Return [x, y] of the center of cell containing provided text 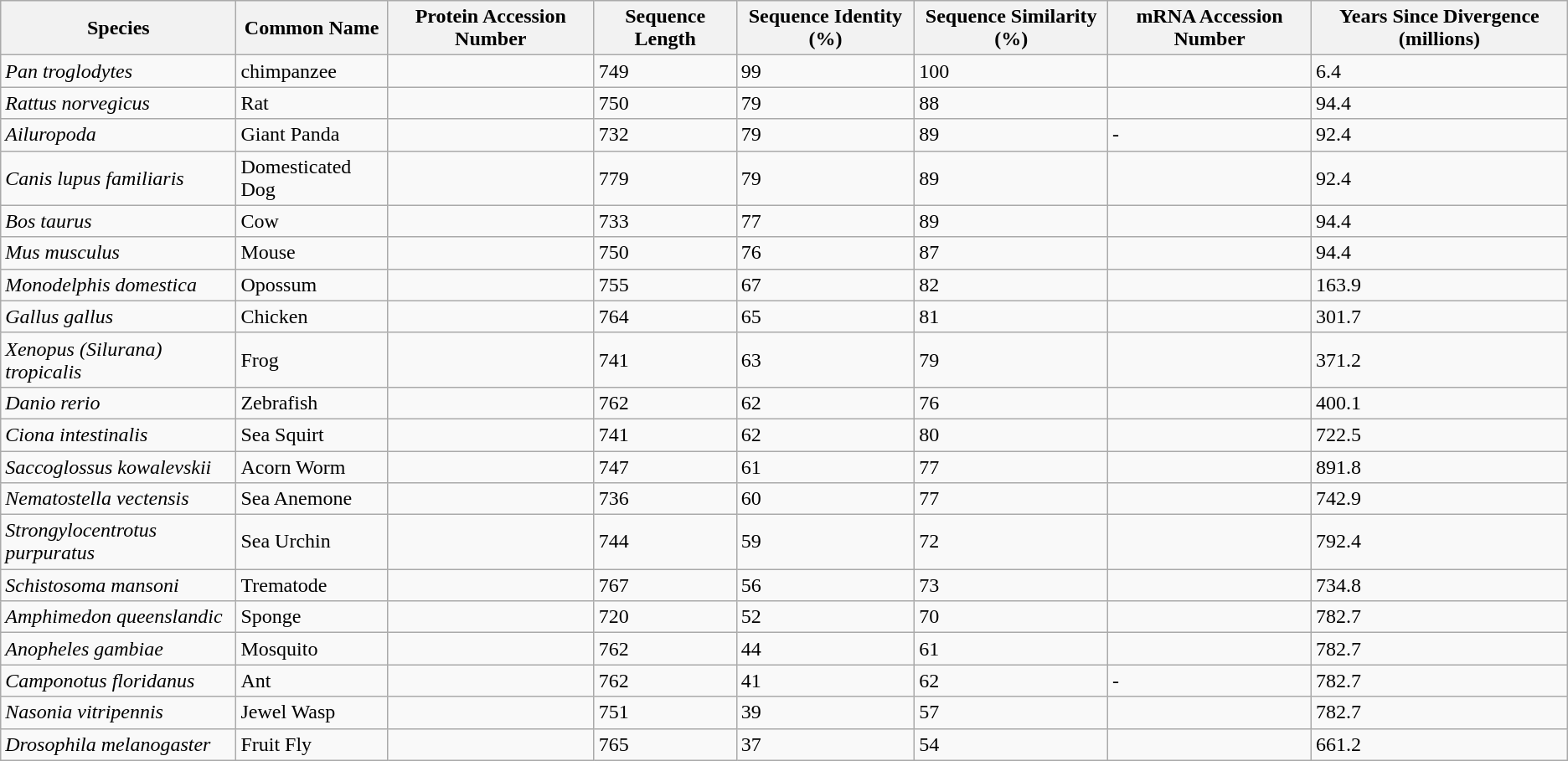
767 [665, 585]
Drosophila melanogaster [119, 744]
732 [665, 135]
Ailuropoda [119, 135]
747 [665, 466]
764 [665, 316]
Mus musculus [119, 253]
Rattus norvegicus [119, 103]
Giant Panda [312, 135]
99 [826, 71]
661.2 [1440, 744]
Ciona intestinalis [119, 434]
891.8 [1440, 466]
Frog [312, 360]
72 [1012, 542]
chimpanzee [312, 71]
Schistosoma mansoni [119, 585]
37 [826, 744]
87 [1012, 253]
371.2 [1440, 360]
Bos taurus [119, 221]
749 [665, 71]
65 [826, 316]
Common Name [312, 28]
Rat [312, 103]
88 [1012, 103]
Trematode [312, 585]
733 [665, 221]
73 [1012, 585]
Species [119, 28]
Domesticated Dog [312, 177]
792.4 [1440, 542]
Mosquito [312, 649]
82 [1012, 285]
100 [1012, 71]
Zebrafish [312, 403]
163.9 [1440, 285]
779 [665, 177]
Mouse [312, 253]
60 [826, 499]
Opossum [312, 285]
81 [1012, 316]
Cow [312, 221]
Fruit Fly [312, 744]
mRNA Accession Number [1210, 28]
301.7 [1440, 316]
720 [665, 617]
Amphimedon queenslandic [119, 617]
39 [826, 712]
744 [665, 542]
734.8 [1440, 585]
Sea Anemone [312, 499]
Protein Accession Number [491, 28]
Gallus gallus [119, 316]
Sea Squirt [312, 434]
751 [665, 712]
Nasonia vitripennis [119, 712]
Camponotus floridanus [119, 681]
Jewel Wasp [312, 712]
54 [1012, 744]
722.5 [1440, 434]
Chicken [312, 316]
742.9 [1440, 499]
41 [826, 681]
Canis lupus familiaris [119, 177]
56 [826, 585]
67 [826, 285]
Pan troglodytes [119, 71]
6.4 [1440, 71]
Nematostella vectensis [119, 499]
70 [1012, 617]
80 [1012, 434]
400.1 [1440, 403]
Sequence Identity (%) [826, 28]
Years Since Divergence (millions) [1440, 28]
59 [826, 542]
Danio rerio [119, 403]
Anopheles gambiae [119, 649]
52 [826, 617]
Acorn Worm [312, 466]
Ant [312, 681]
Xenopus (Silurana) tropicalis [119, 360]
Strongylocentrotus purpuratus [119, 542]
736 [665, 499]
Sequence Similarity (%) [1012, 28]
Monodelphis domestica [119, 285]
57 [1012, 712]
44 [826, 649]
Sea Urchin [312, 542]
63 [826, 360]
755 [665, 285]
765 [665, 744]
Sequence Length [665, 28]
Saccoglossus kowalevskii [119, 466]
Sponge [312, 617]
